Find where the given text appears and provide that cell's center as (x, y) coordinate. 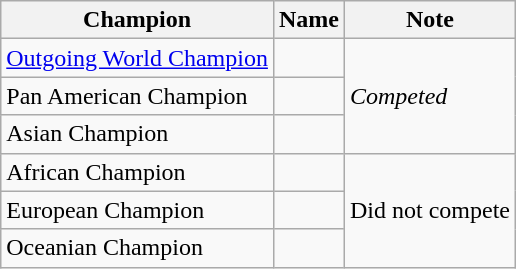
Outgoing World Champion (138, 58)
Did not compete (430, 210)
Name (308, 20)
Asian Champion (138, 134)
European Champion (138, 210)
African Champion (138, 172)
Oceanian Champion (138, 248)
Note (430, 20)
Champion (138, 20)
Competed (430, 96)
Pan American Champion (138, 96)
